Find where the given text appears and provide that cell's center as [x, y] coordinate. 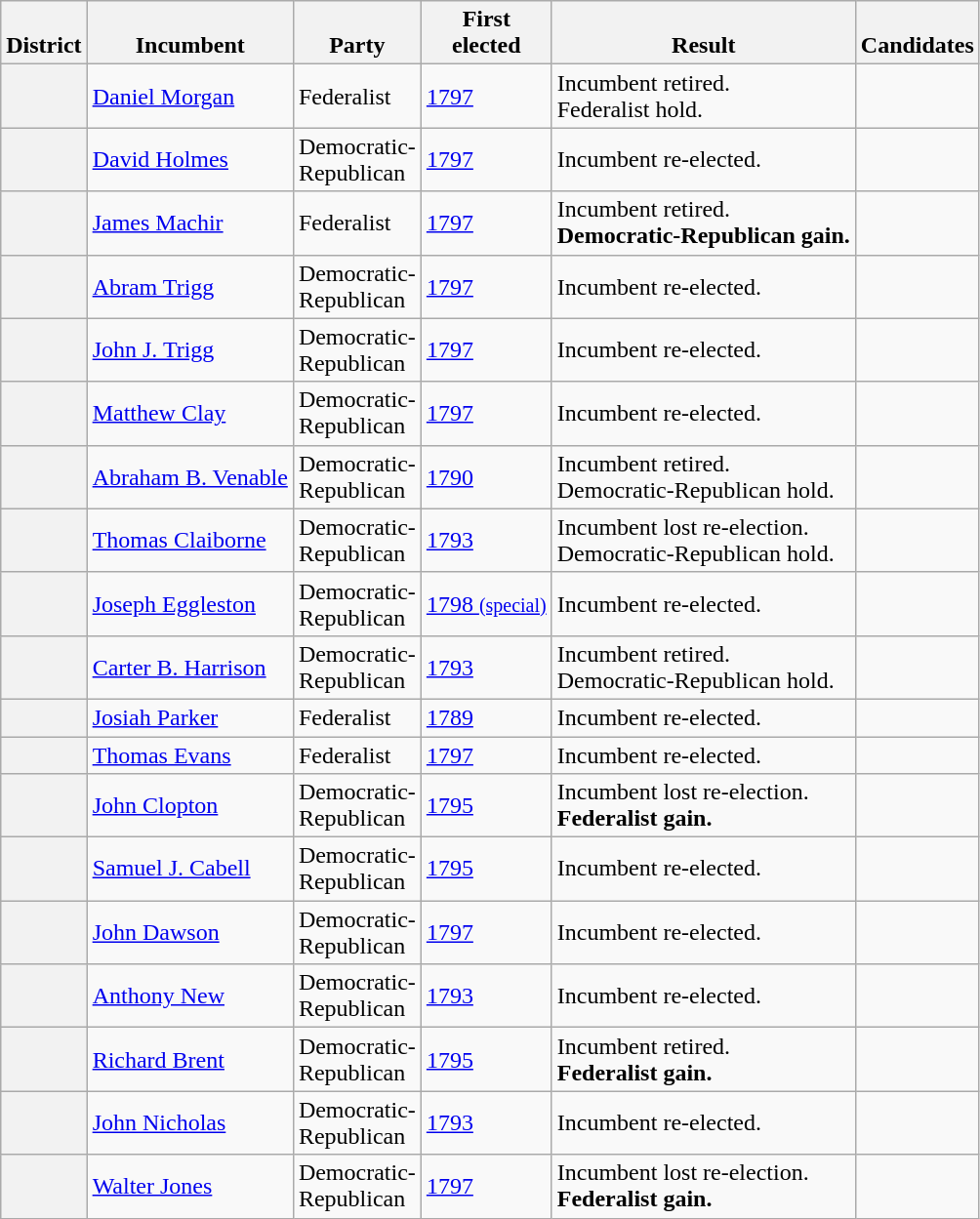
Incumbent retired.Democratic-Republican gain. [703, 223]
Samuel J. Cabell [189, 869]
Incumbent retired.Federalist gain. [703, 1060]
David Holmes [189, 160]
Abraham B. Venable [189, 476]
Carter B. Harrison [189, 668]
Thomas Claiborne [189, 541]
Matthew Clay [189, 414]
1798 (special) [486, 603]
Daniel Morgan [189, 96]
James Machir [189, 223]
John Nicholas [189, 1122]
Incumbent [189, 33]
District [44, 33]
Incumbent lost re-election.Democratic-Republican hold. [703, 541]
Walter Jones [189, 1187]
Party [357, 33]
1789 [486, 717]
Firstelected [486, 33]
1790 [486, 476]
Abram Trigg [189, 287]
Josiah Parker [189, 717]
Anthony New [189, 996]
John Dawson [189, 933]
Result [703, 33]
Candidates [918, 33]
Thomas Evans [189, 754]
John J. Trigg [189, 349]
Incumbent retired.Federalist hold. [703, 96]
Joseph Eggleston [189, 603]
John Clopton [189, 806]
Richard Brent [189, 1060]
